Output the (x, y) coordinate of the center of the cell containing the given text.  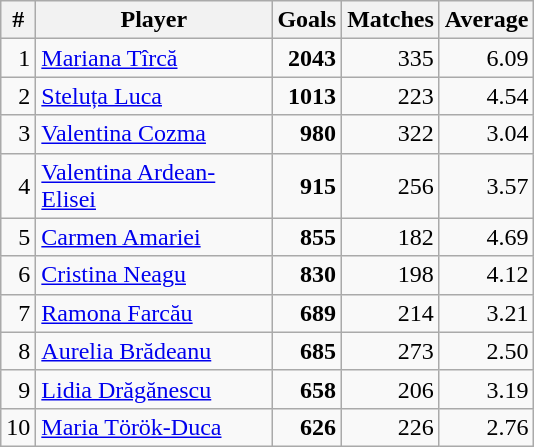
226 (391, 427)
Valentina Cozma (154, 134)
7 (18, 313)
2 (18, 96)
Steluța Luca (154, 96)
4 (18, 186)
322 (391, 134)
Average (486, 20)
9 (18, 389)
2.50 (486, 351)
3.04 (486, 134)
6.09 (486, 58)
4.54 (486, 96)
8 (18, 351)
980 (307, 134)
Maria Török-Duca (154, 427)
198 (391, 275)
Player (154, 20)
3 (18, 134)
Mariana Tîrcă (154, 58)
2043 (307, 58)
3.21 (486, 313)
915 (307, 186)
Goals (307, 20)
223 (391, 96)
855 (307, 237)
Lidia Drăgănescu (154, 389)
214 (391, 313)
685 (307, 351)
3.57 (486, 186)
5 (18, 237)
689 (307, 313)
Matches (391, 20)
1 (18, 58)
4.12 (486, 275)
658 (307, 389)
626 (307, 427)
273 (391, 351)
256 (391, 186)
# (18, 20)
4.69 (486, 237)
182 (391, 237)
1013 (307, 96)
6 (18, 275)
335 (391, 58)
Aurelia Brădeanu (154, 351)
3.19 (486, 389)
206 (391, 389)
Cristina Neagu (154, 275)
Ramona Farcău (154, 313)
830 (307, 275)
Valentina Ardean-Elisei (154, 186)
Carmen Amariei (154, 237)
2.76 (486, 427)
10 (18, 427)
